Return the [X, Y] coordinate for the center point of the cell that contains the specified text.  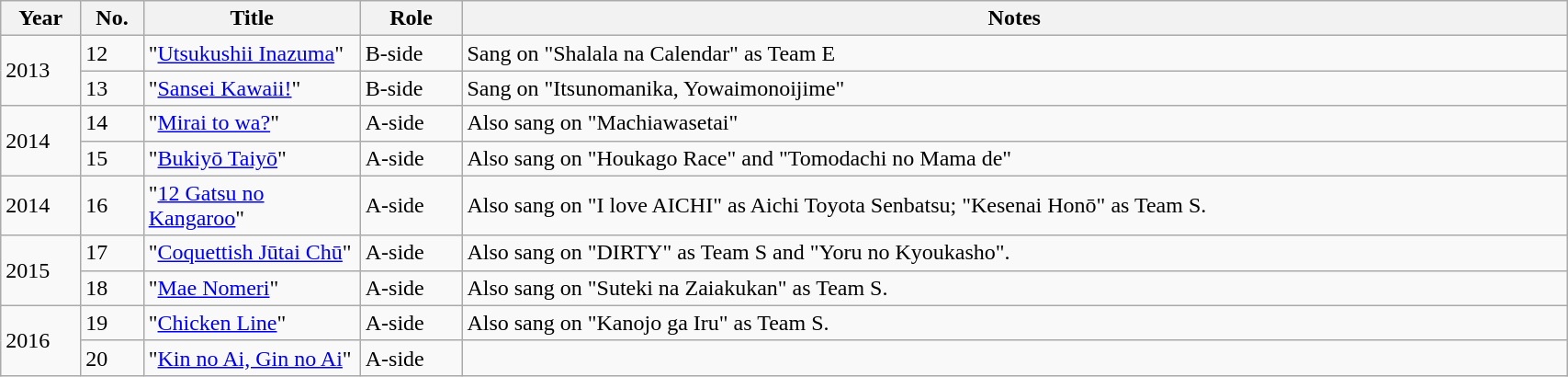
2013 [40, 71]
Notes [1014, 18]
Also sang on "DIRTY" as Team S and "Yoru no Kyoukasho". [1014, 253]
"Sansei Kawaii!" [252, 88]
19 [112, 323]
Sang on "Itsunomanika, Yowaimonoijime" [1014, 88]
18 [112, 288]
15 [112, 158]
17 [112, 253]
"Utsukushii Inazuma" [252, 53]
2015 [40, 270]
14 [112, 123]
"Bukiyō Taiyō" [252, 158]
"Kin no Ai, Gin no Ai" [252, 358]
Also sang on "I love AICHI" as Aichi Toyota Senbatsu; "Kesenai Honō" as Team S. [1014, 206]
Title [252, 18]
No. [112, 18]
"Chicken Line" [252, 323]
12 [112, 53]
Role [412, 18]
"Mae Nomeri" [252, 288]
"Mirai to wa?" [252, 123]
"Coquettish Jūtai Chū" [252, 253]
Also sang on "Suteki na Zaiakukan" as Team S. [1014, 288]
2016 [40, 340]
Sang on "Shalala na Calendar" as Team E [1014, 53]
20 [112, 358]
"12 Gatsu no Kangaroo" [252, 206]
13 [112, 88]
Year [40, 18]
16 [112, 206]
Also sang on "Houkago Race" and "Tomodachi no Mama de" [1014, 158]
Also sang on "Kanojo ga Iru" as Team S. [1014, 323]
Also sang on "Machiawasetai" [1014, 123]
